Find where the given text appears and provide that cell's center as [x, y] coordinate. 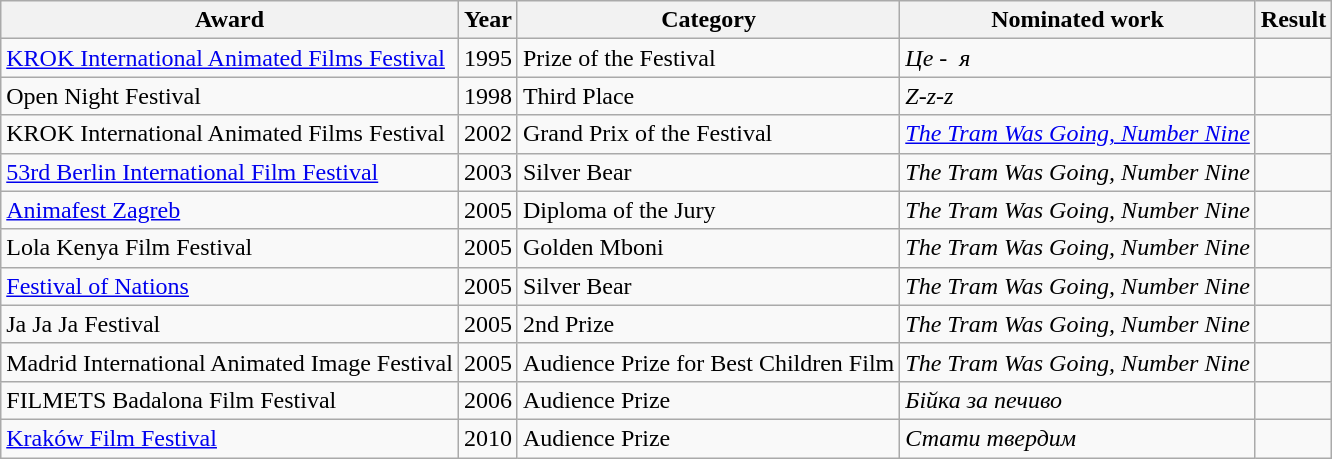
Golden Mboni [708, 248]
Result [1293, 20]
Kraków Film Festival [230, 438]
Ja Ja Ja Festival [230, 324]
Year [488, 20]
2006 [488, 400]
Audience Prize for Best Children Film [708, 362]
2010 [488, 438]
Стати твердим [1078, 438]
Grand Prix of the Festival [708, 134]
2003 [488, 172]
1998 [488, 96]
Z-z-z [1078, 96]
Prize of the Festival [708, 58]
Nominated work [1078, 20]
53rd Berlin International Film Festival [230, 172]
Festival of Nations [230, 286]
2nd Prize [708, 324]
Madrid International Animated Image Festival [230, 362]
FILMETS Badalona Film Festival [230, 400]
1995 [488, 58]
Animafest Zagreb [230, 210]
Third Place [708, 96]
Award [230, 20]
2002 [488, 134]
Це - я [1078, 58]
Lola Kenya Film Festival [230, 248]
Category [708, 20]
Open Night Festival [230, 96]
Бійка за печиво [1078, 400]
Diploma of the Jury [708, 210]
